Find where the given text appears and provide that cell's center as (x, y) coordinate. 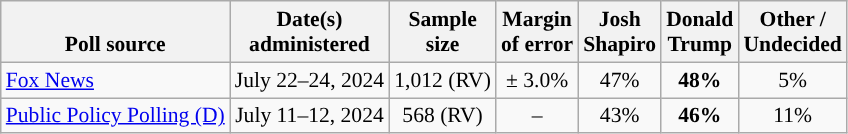
48% (700, 80)
5% (792, 80)
Public Policy Polling (D) (116, 116)
Date(s)administered (310, 32)
Samplesize (442, 32)
– (537, 116)
11% (792, 116)
47% (620, 80)
1,012 (RV) (442, 80)
July 22–24, 2024 (310, 80)
DonaldTrump (700, 32)
JoshShapiro (620, 32)
568 (RV) (442, 116)
Other /Undecided (792, 32)
Marginof error (537, 32)
± 3.0% (537, 80)
Fox News (116, 80)
July 11–12, 2024 (310, 116)
43% (620, 116)
Poll source (116, 32)
46% (700, 116)
